Scan for the cell matching the given text and deliver its [x, y] coordinate at center. 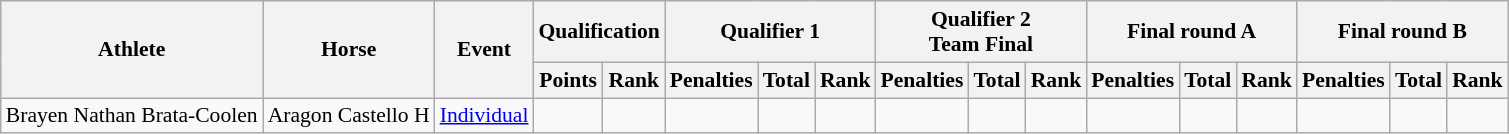
Individual [484, 116]
Horse [349, 50]
Final round A [1192, 32]
Points [568, 80]
Brayen Nathan Brata-Coolen [132, 116]
Qualification [600, 32]
Final round B [1402, 32]
Athlete [132, 50]
Qualifier 1 [770, 32]
Qualifier 2Team Final [982, 32]
Event [484, 50]
Aragon Castello H [349, 116]
